Output the [x, y] coordinate of the center of the cell containing the given text.  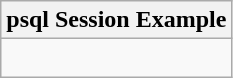
psql Session Example [116, 20]
